Provide the [x, y] coordinate of the cell's center where the given text is located.  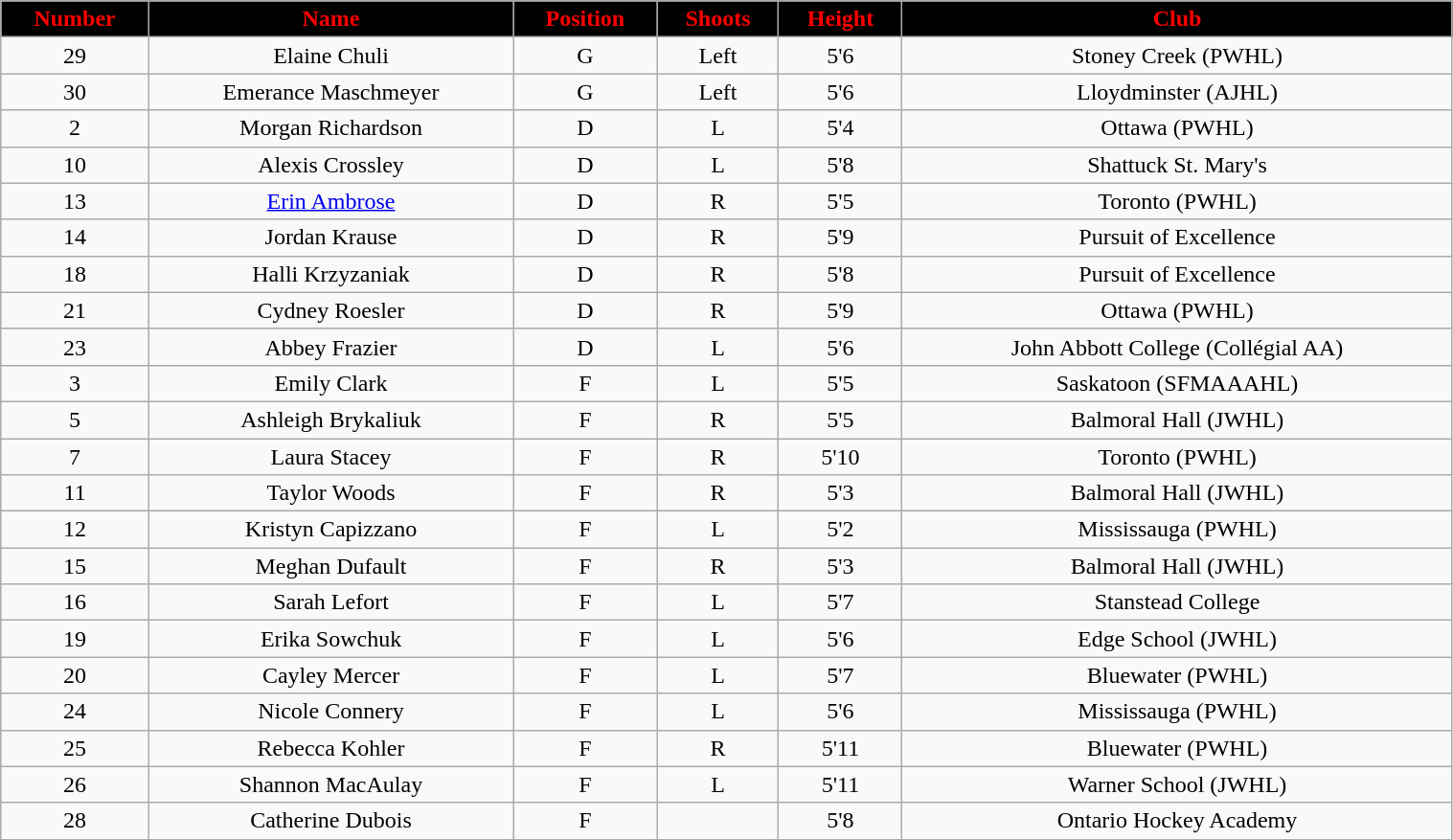
Rebecca Kohler [330, 748]
5'2 [841, 530]
30 [75, 92]
Shattuck St. Mary's [1177, 165]
21 [75, 310]
Emily Clark [330, 383]
12 [75, 530]
16 [75, 602]
Cydney Roesler [330, 310]
Sarah Lefort [330, 602]
Erin Ambrose [330, 201]
14 [75, 238]
20 [75, 675]
Number [75, 19]
15 [75, 566]
Morgan Richardson [330, 128]
13 [75, 201]
25 [75, 748]
Lloydminster (AJHL) [1177, 92]
11 [75, 493]
John Abbott College (Collégial AA) [1177, 347]
Ontario Hockey Academy [1177, 821]
Saskatoon (SFMAAAHL) [1177, 383]
26 [75, 784]
Height [841, 19]
Position [585, 19]
Edge School (JWHL) [1177, 639]
Emerance Maschmeyer [330, 92]
Alexis Crossley [330, 165]
28 [75, 821]
Name [330, 19]
5 [75, 420]
Shoots [718, 19]
7 [75, 457]
24 [75, 712]
Cayley Mercer [330, 675]
Jordan Krause [330, 238]
Kristyn Capizzano [330, 530]
2 [75, 128]
Club [1177, 19]
Ashleigh Brykaliuk [330, 420]
5'10 [841, 457]
Laura Stacey [330, 457]
18 [75, 274]
Catherine Dubois [330, 821]
Elaine Chuli [330, 56]
Taylor Woods [330, 493]
Erika Sowchuk [330, 639]
Stanstead College [1177, 602]
5'4 [841, 128]
Meghan Dufault [330, 566]
Shannon MacAulay [330, 784]
Abbey Frazier [330, 347]
Stoney Creek (PWHL) [1177, 56]
Halli Krzyzaniak [330, 274]
3 [75, 383]
Nicole Connery [330, 712]
29 [75, 56]
Warner School (JWHL) [1177, 784]
19 [75, 639]
10 [75, 165]
23 [75, 347]
